Capture the cell that displays the provided text and extract its [x, y] central coordinate. 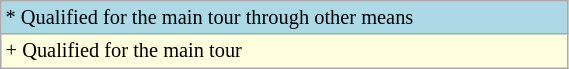
+ Qualified for the main tour [284, 51]
* Qualified for the main tour through other means [284, 17]
